Return the [X, Y] coordinate for the center point of the cell that contains the specified text.  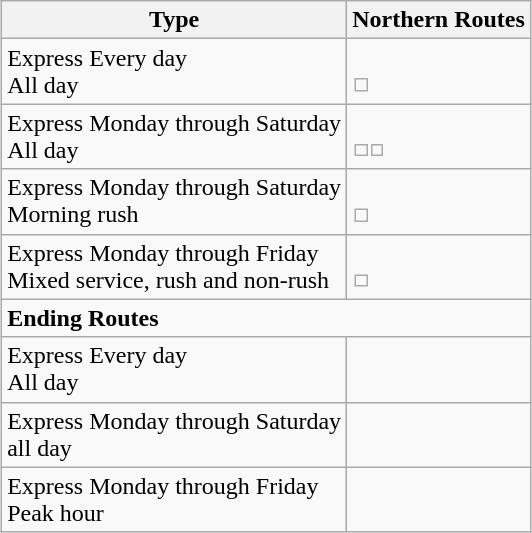
Express Monday through SaturdayMorning rush [174, 202]
Ending Routes [266, 318]
Northern Routes [439, 20]
Express Monday through FridayMixed service, rush and non-rush [174, 266]
Express Monday through FridayPeak hour [174, 500]
Express Monday through SaturdayAll day [174, 136]
Express Monday through Saturdayall day [174, 434]
Type [174, 20]
